Find where the given text appears and provide that cell's center as [x, y] coordinate. 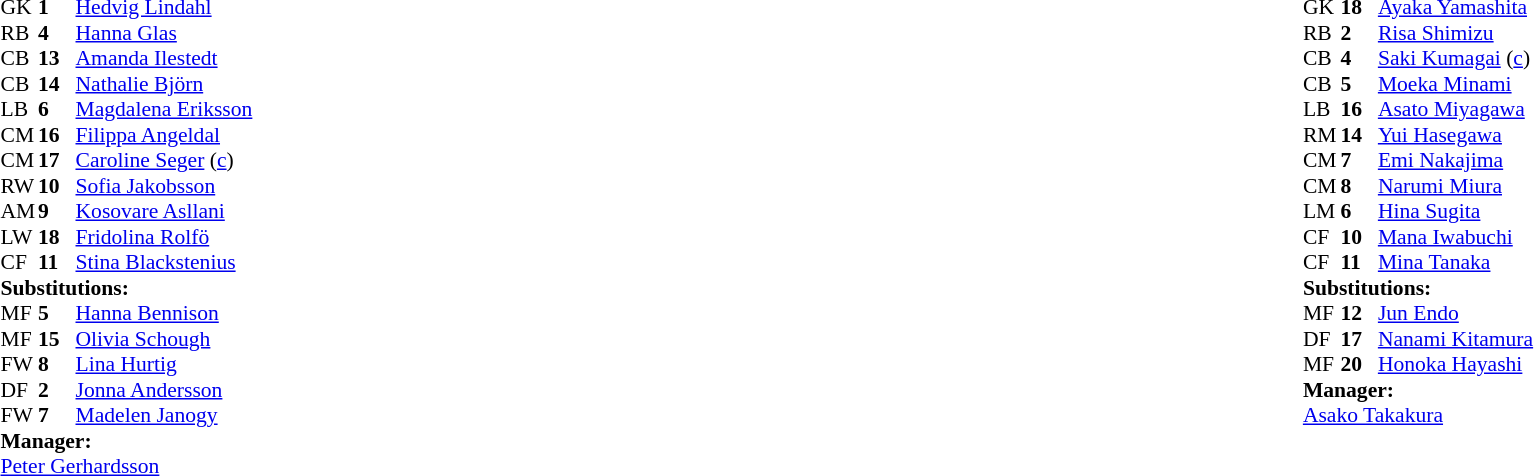
Emi Nakajima [1456, 161]
Moeka Minami [1456, 84]
20 [1359, 365]
LM [1322, 211]
RM [1322, 135]
Madelen Janogy [164, 415]
15 [57, 339]
Narumi Miura [1456, 186]
Risa Shimizu [1456, 33]
Nathalie Björn [164, 84]
Filippa Angeldal [164, 135]
Honoka Hayashi [1456, 365]
Magdalena Eriksson [164, 109]
AM [19, 211]
Hanna Glas [164, 33]
Stina Blackstenius [164, 263]
Hanna Bennison [164, 313]
RW [19, 186]
Yui Hasegawa [1456, 135]
Lina Hurtig [164, 365]
Mina Tanaka [1456, 263]
9 [57, 211]
Sofia Jakobsson [164, 186]
Kosovare Asllani [164, 211]
Saki Kumagai (c) [1456, 59]
18 [57, 237]
Jonna Andersson [164, 390]
Caroline Seger (c) [164, 161]
Mana Iwabuchi [1456, 237]
Olivia Schough [164, 339]
Hina Sugita [1456, 211]
LW [19, 237]
13 [57, 59]
Asako Takakura [1418, 415]
Fridolina Rolfö [164, 237]
Amanda Ilestedt [164, 59]
12 [1359, 313]
Jun Endo [1456, 313]
Nanami Kitamura [1456, 339]
Asato Miyagawa [1456, 109]
